Return (X, Y) of the center of cell containing provided text 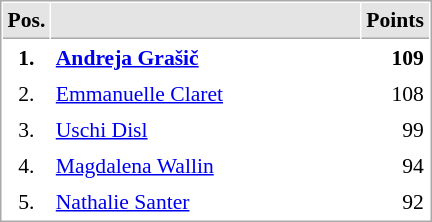
3. (26, 129)
Magdalena Wallin (206, 165)
92 (396, 201)
109 (396, 57)
Nathalie Santer (206, 201)
99 (396, 129)
Points (396, 21)
Andreja Grašič (206, 57)
2. (26, 93)
Pos. (26, 21)
4. (26, 165)
Uschi Disl (206, 129)
Emmanuelle Claret (206, 93)
5. (26, 201)
1. (26, 57)
94 (396, 165)
108 (396, 93)
